Locate the cell with the specified text and output its (x, y) center coordinate. 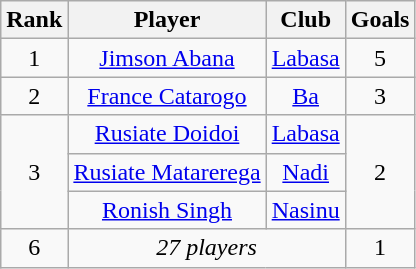
Nasinu (306, 210)
Ba (306, 96)
Jimson Abana (167, 58)
Goals (380, 20)
6 (34, 248)
Nadi (306, 172)
5 (380, 58)
France Catarogo (167, 96)
Club (306, 20)
Ronish Singh (167, 210)
Rusiate Doidoi (167, 134)
Rank (34, 20)
Rusiate Matarerega (167, 172)
Player (167, 20)
27 players (206, 248)
